Identify which cell holds the provided text, then report its [X, Y] central coordinate. 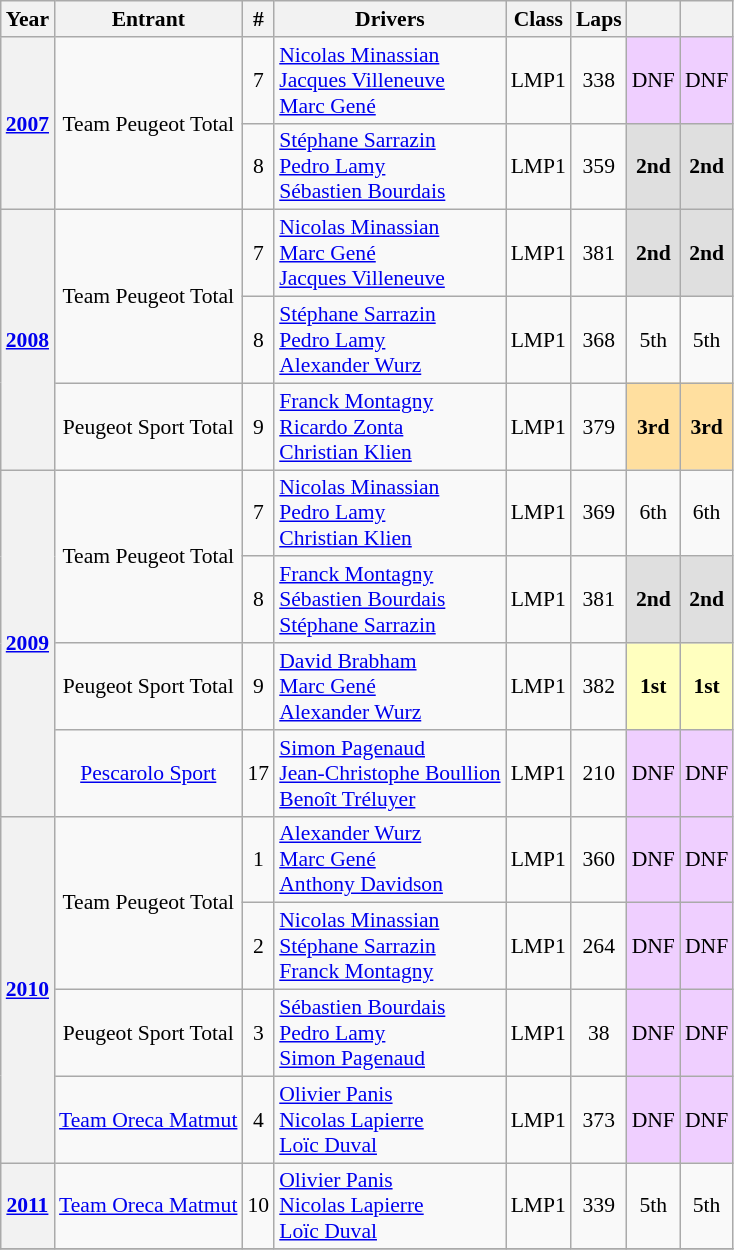
373 [599, 1120]
Stéphane Sarrazin Pedro Lamy Sébastien Bourdais [390, 166]
Simon Pagenaud Jean-Christophe Boullion Benoît Tréluyer [390, 774]
Stéphane Sarrazin Pedro Lamy Alexander Wurz [390, 340]
2007 [28, 124]
379 [599, 426]
17 [258, 774]
368 [599, 340]
2008 [28, 340]
2010 [28, 989]
359 [599, 166]
369 [599, 514]
360 [599, 860]
# [258, 19]
Entrant [148, 19]
Franck Montagny Sébastien Bourdais Stéphane Sarrazin [390, 600]
David Brabham Marc Gené Alexander Wurz [390, 686]
1 [258, 860]
Laps [599, 19]
Nicolas Minassian Jacques Villeneuve Marc Gené [390, 80]
10 [258, 1206]
2009 [28, 643]
339 [599, 1206]
Year [28, 19]
Pescarolo Sport [148, 774]
Nicolas Minassian Stéphane Sarrazin Franck Montagny [390, 946]
338 [599, 80]
2 [258, 946]
Nicolas Minassian Marc Gené Jacques Villeneuve [390, 254]
Drivers [390, 19]
264 [599, 946]
Sébastien Bourdais Pedro Lamy Simon Pagenaud [390, 1034]
38 [599, 1034]
Class [538, 19]
Nicolas Minassian Pedro Lamy Christian Klien [390, 514]
382 [599, 686]
210 [599, 774]
2011 [28, 1206]
Franck Montagny Ricardo Zonta Christian Klien [390, 426]
4 [258, 1120]
Alexander Wurz Marc Gené Anthony Davidson [390, 860]
3 [258, 1034]
